Extract the (X, Y) coordinate from the center of the cell holding the provided text.  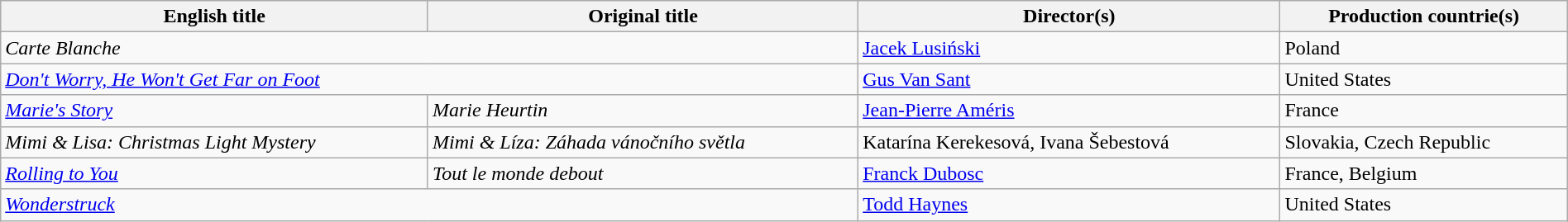
Poland (1424, 48)
Jean-Pierre Améris (1069, 111)
Gus Van Sant (1069, 79)
Mimi & Lisa: Christmas Light Mystery (215, 142)
Mimi & Líza: Záhada vánočního světla (643, 142)
Jacek Lusiński (1069, 48)
Slovakia, Czech Republic (1424, 142)
Katarína Kerekesová, Ivana Šebestová (1069, 142)
Todd Haynes (1069, 205)
Original title (643, 17)
Marie Heurtin (643, 111)
France, Belgium (1424, 173)
English title (215, 17)
Wonderstruck (430, 205)
Director(s) (1069, 17)
France (1424, 111)
Franck Dubosc (1069, 173)
Don't Worry, He Won't Get Far on Foot (430, 79)
Production countrie(s) (1424, 17)
Tout le monde debout (643, 173)
Carte Blanche (430, 48)
Marie's Story (215, 111)
Rolling to You (215, 173)
